Scan for the cell matching the given text and deliver its [x, y] coordinate at center. 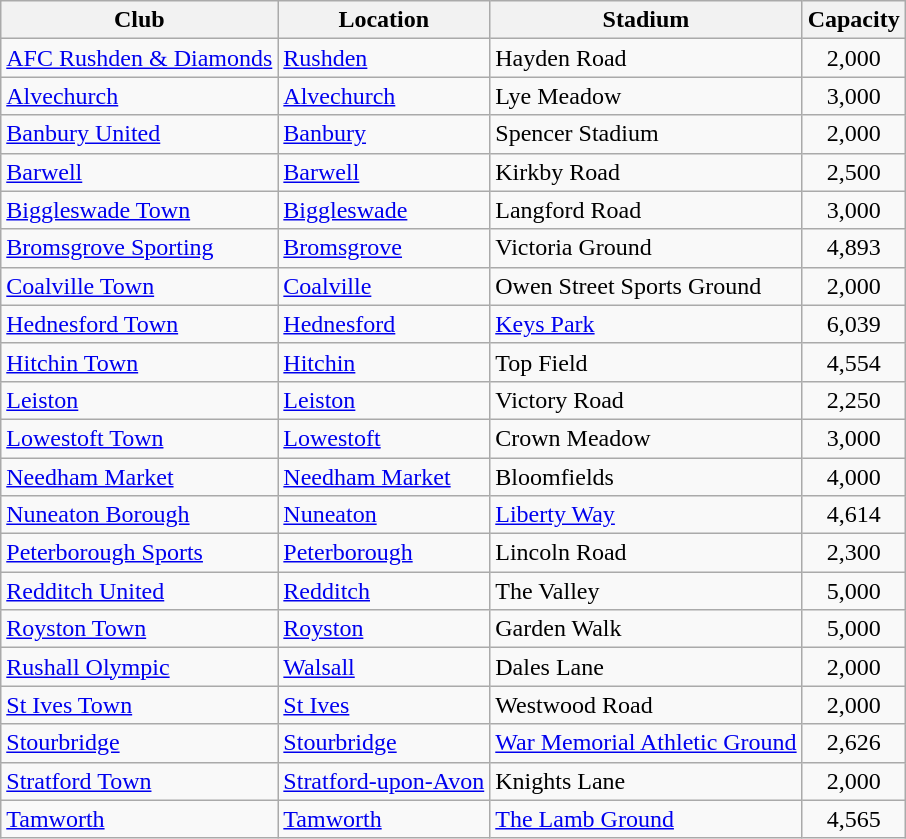
Capacity [854, 20]
Hayden Road [646, 58]
Crown Meadow [646, 438]
Lowestoft [384, 438]
Victoria Ground [646, 248]
Rushall Olympic [140, 667]
Stratford Town [140, 781]
Westwood Road [646, 705]
Knights Lane [646, 781]
Hitchin Town [140, 362]
Biggleswade [384, 210]
AFC Rushden & Diamonds [140, 58]
Victory Road [646, 400]
Stratford-upon-Avon [384, 781]
Biggleswade Town [140, 210]
Royston [384, 629]
Banbury [384, 134]
Banbury United [140, 134]
Spencer Stadium [646, 134]
St Ives Town [140, 705]
The Lamb Ground [646, 819]
Lye Meadow [646, 96]
Lowestoft Town [140, 438]
Nuneaton [384, 515]
Walsall [384, 667]
Redditch [384, 591]
Hednesford [384, 324]
Nuneaton Borough [140, 515]
4,614 [854, 515]
Hednesford Town [140, 324]
Royston Town [140, 629]
St Ives [384, 705]
Bromsgrove Sporting [140, 248]
Lincoln Road [646, 553]
2,250 [854, 400]
Peterborough Sports [140, 553]
4,893 [854, 248]
Coalville [384, 286]
4,565 [854, 819]
Club [140, 20]
Hitchin [384, 362]
The Valley [646, 591]
6,039 [854, 324]
4,000 [854, 477]
Langford Road [646, 210]
Dales Lane [646, 667]
Coalville Town [140, 286]
Liberty Way [646, 515]
War Memorial Athletic Ground [646, 743]
4,554 [854, 362]
2,500 [854, 172]
Bromsgrove [384, 248]
Keys Park [646, 324]
Rushden [384, 58]
Location [384, 20]
Peterborough [384, 553]
Garden Walk [646, 629]
Kirkby Road [646, 172]
Bloomfields [646, 477]
2,300 [854, 553]
Redditch United [140, 591]
Owen Street Sports Ground [646, 286]
Stadium [646, 20]
Top Field [646, 362]
2,626 [854, 743]
